Output the (X, Y) coordinate of the center of the cell containing the given text.  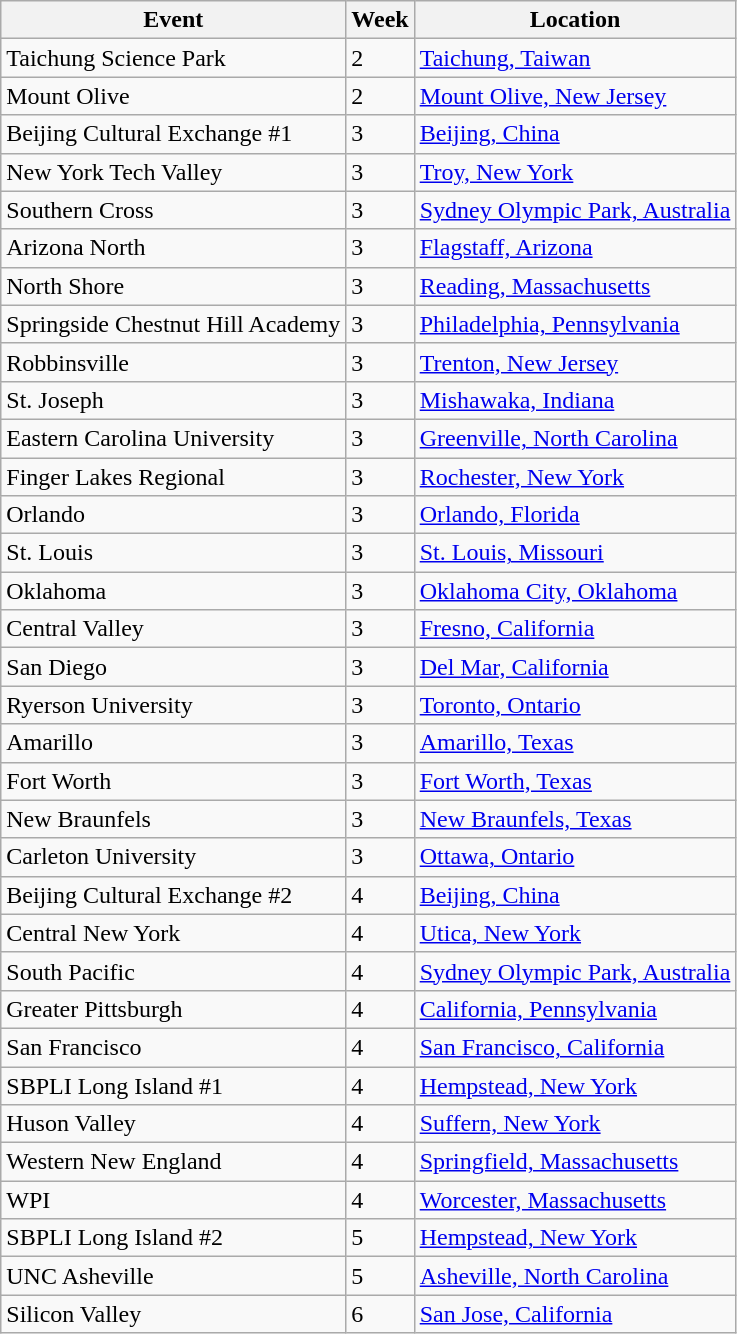
San Diego (174, 667)
Amarillo, Texas (575, 743)
Ottawa, Ontario (575, 857)
Orlando (174, 515)
Robbinsville (174, 362)
New Braunfels (174, 819)
Arizona North (174, 248)
Fort Worth, Texas (575, 781)
Fresno, California (575, 629)
San Francisco (174, 1047)
Toronto, Ontario (575, 705)
Utica, New York (575, 933)
Philadelphia, Pennsylvania (575, 324)
Fort Worth (174, 781)
UNC Asheville (174, 1276)
Beijing Cultural Exchange #1 (174, 134)
Huson Valley (174, 1124)
Central New York (174, 933)
Worcester, Massachusetts (575, 1200)
Carleton University (174, 857)
Orlando, Florida (575, 515)
Finger Lakes Regional (174, 477)
Southern Cross (174, 210)
Central Valley (174, 629)
Taichung Science Park (174, 58)
Mount Olive (174, 96)
Mishawaka, Indiana (575, 400)
New York Tech Valley (174, 172)
Flagstaff, Arizona (575, 248)
Greater Pittsburgh (174, 1009)
6 (380, 1314)
Beijing Cultural Exchange #2 (174, 895)
St. Joseph (174, 400)
Greenville, North Carolina (575, 438)
South Pacific (174, 971)
Oklahoma (174, 591)
Eastern Carolina University (174, 438)
Suffern, New York (575, 1124)
SBPLI Long Island #2 (174, 1238)
Springside Chestnut Hill Academy (174, 324)
North Shore (174, 286)
Trenton, New Jersey (575, 362)
Western New England (174, 1162)
California, Pennsylvania (575, 1009)
St. Louis (174, 553)
Del Mar, California (575, 667)
Silicon Valley (174, 1314)
Reading, Massachusetts (575, 286)
Location (575, 20)
Amarillo (174, 743)
Week (380, 20)
San Jose, California (575, 1314)
St. Louis, Missouri (575, 553)
Oklahoma City, Oklahoma (575, 591)
San Francisco, California (575, 1047)
Troy, New York (575, 172)
SBPLI Long Island #1 (174, 1085)
WPI (174, 1200)
Asheville, North Carolina (575, 1276)
Event (174, 20)
Mount Olive, New Jersey (575, 96)
Taichung, Taiwan (575, 58)
Ryerson University (174, 705)
Springfield, Massachusetts (575, 1162)
Rochester, New York (575, 477)
New Braunfels, Texas (575, 819)
